Find where the given text appears and provide that cell's center as (X, Y) coordinate. 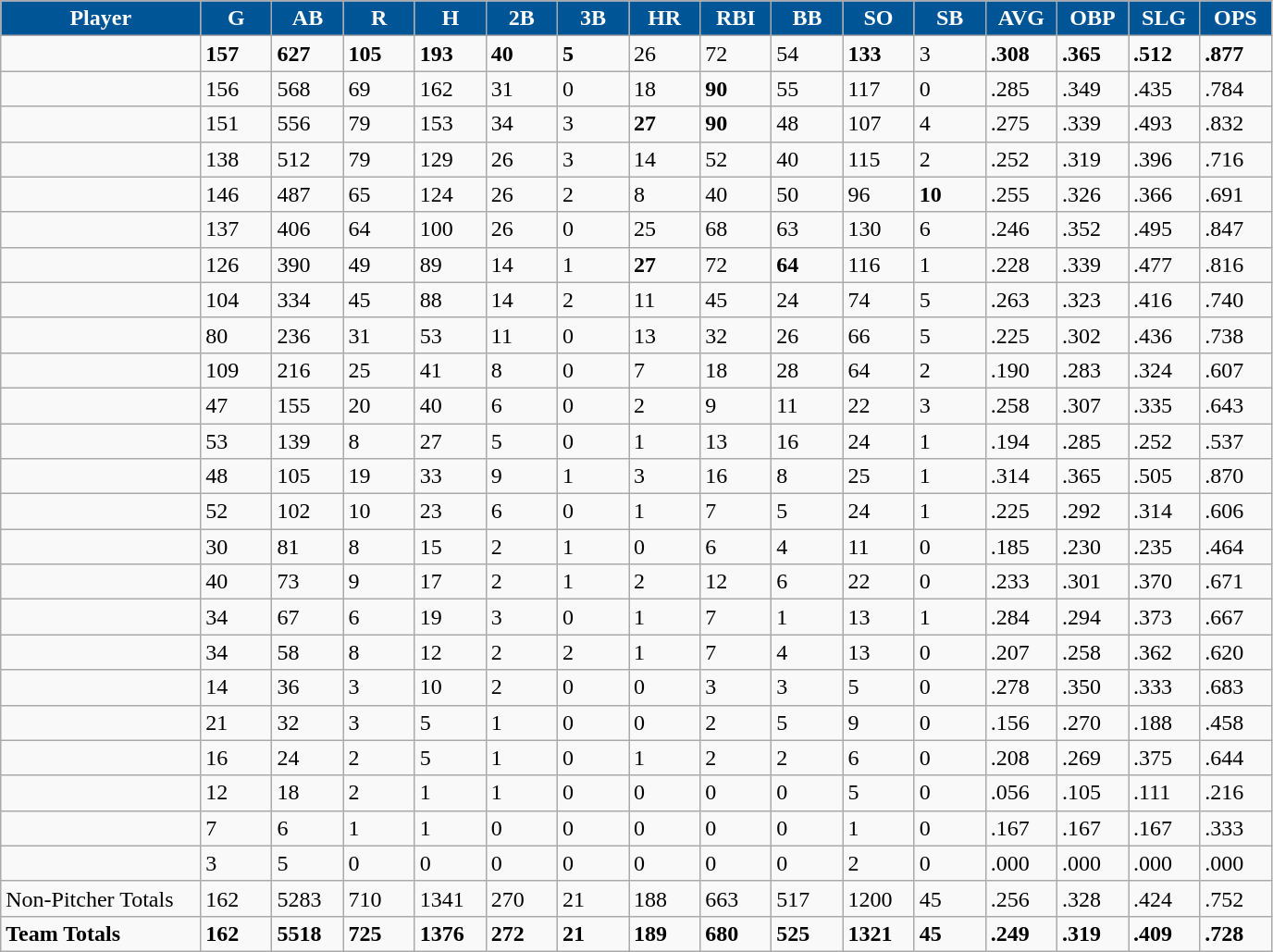
HR (664, 19)
.324 (1164, 370)
.606 (1236, 512)
.284 (1021, 617)
193 (450, 54)
.194 (1021, 441)
188 (664, 898)
17 (450, 582)
BB (807, 19)
.233 (1021, 582)
157 (237, 54)
Player (101, 19)
.188 (1164, 723)
.255 (1021, 194)
.328 (1092, 898)
146 (237, 194)
710 (379, 898)
680 (736, 933)
525 (807, 933)
50 (807, 194)
54 (807, 54)
100 (450, 229)
116 (879, 265)
.671 (1236, 582)
.056 (1021, 793)
.307 (1092, 405)
.362 (1164, 652)
.190 (1021, 370)
124 (450, 194)
109 (237, 370)
1200 (879, 898)
.263 (1021, 300)
.644 (1236, 758)
.537 (1236, 441)
.816 (1236, 265)
20 (379, 405)
.292 (1092, 512)
236 (307, 335)
406 (307, 229)
.270 (1092, 723)
138 (237, 159)
.230 (1092, 547)
117 (879, 89)
.396 (1164, 159)
55 (807, 89)
.877 (1236, 54)
.738 (1236, 335)
556 (307, 124)
49 (379, 265)
Non-Pitcher Totals (101, 898)
.275 (1021, 124)
.691 (1236, 194)
.323 (1092, 300)
.667 (1236, 617)
568 (307, 89)
Team Totals (101, 933)
1321 (879, 933)
65 (379, 194)
30 (237, 547)
627 (307, 54)
69 (379, 89)
.870 (1236, 476)
36 (307, 687)
15 (450, 547)
.512 (1164, 54)
.350 (1092, 687)
725 (379, 933)
.294 (1092, 617)
.228 (1021, 265)
H (450, 19)
153 (450, 124)
270 (522, 898)
.607 (1236, 370)
.216 (1236, 793)
68 (736, 229)
139 (307, 441)
74 (879, 300)
81 (307, 547)
.683 (1236, 687)
.185 (1021, 547)
.495 (1164, 229)
5518 (307, 933)
.752 (1236, 898)
1376 (450, 933)
SB (949, 19)
R (379, 19)
80 (237, 335)
130 (879, 229)
156 (237, 89)
2B (522, 19)
.366 (1164, 194)
.424 (1164, 898)
.436 (1164, 335)
.156 (1021, 723)
73 (307, 582)
155 (307, 405)
47 (237, 405)
.740 (1236, 300)
.847 (1236, 229)
SLG (1164, 19)
.409 (1164, 933)
3B (592, 19)
.620 (1236, 652)
G (237, 19)
.464 (1236, 547)
.208 (1021, 758)
104 (237, 300)
.832 (1236, 124)
.728 (1236, 933)
487 (307, 194)
5283 (307, 898)
.505 (1164, 476)
.477 (1164, 265)
.349 (1092, 89)
33 (450, 476)
512 (307, 159)
OBP (1092, 19)
.111 (1164, 793)
107 (879, 124)
.302 (1092, 335)
28 (807, 370)
58 (307, 652)
.326 (1092, 194)
SO (879, 19)
.370 (1164, 582)
517 (807, 898)
66 (879, 335)
390 (307, 265)
129 (450, 159)
.458 (1236, 723)
334 (307, 300)
OPS (1236, 19)
.335 (1164, 405)
137 (237, 229)
663 (736, 898)
.375 (1164, 758)
.246 (1021, 229)
.105 (1092, 793)
.435 (1164, 89)
.716 (1236, 159)
.249 (1021, 933)
.784 (1236, 89)
.207 (1021, 652)
272 (522, 933)
.308 (1021, 54)
96 (879, 194)
102 (307, 512)
.269 (1092, 758)
189 (664, 933)
1341 (450, 898)
.256 (1021, 898)
AVG (1021, 19)
.373 (1164, 617)
.301 (1092, 582)
AB (307, 19)
.283 (1092, 370)
89 (450, 265)
41 (450, 370)
23 (450, 512)
63 (807, 229)
.493 (1164, 124)
216 (307, 370)
133 (879, 54)
.352 (1092, 229)
.235 (1164, 547)
.643 (1236, 405)
.416 (1164, 300)
67 (307, 617)
.278 (1021, 687)
88 (450, 300)
RBI (736, 19)
126 (237, 265)
115 (879, 159)
151 (237, 124)
